Search for the cell housing the specified text and yield its (x, y) center coordinate. 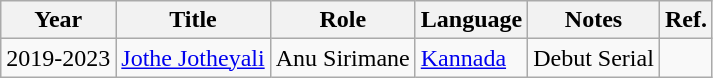
Jothe Jotheyali (193, 58)
Title (193, 20)
Anu Sirimane (342, 58)
2019-2023 (58, 58)
Language (471, 20)
Debut Serial (594, 58)
Kannada (471, 58)
Notes (594, 20)
Ref. (686, 20)
Year (58, 20)
Role (342, 20)
